Identify which cell holds the provided text, then report its (x, y) central coordinate. 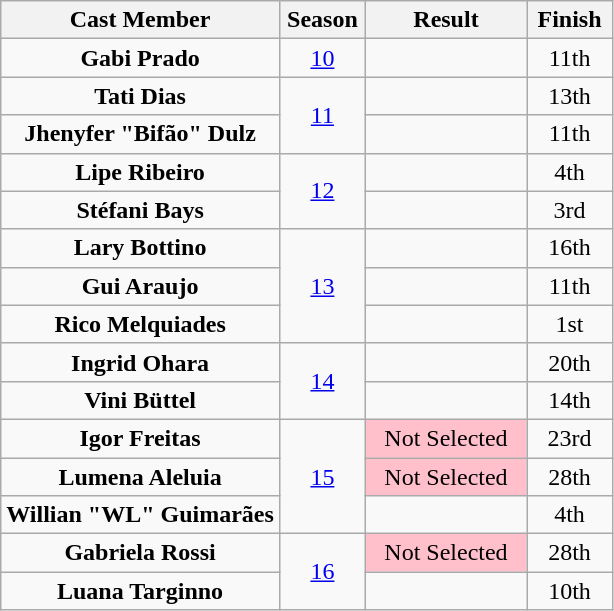
12 (322, 191)
10 (322, 58)
23rd (569, 438)
13 (322, 286)
Lipe Ribeiro (140, 172)
Vini Büttel (140, 400)
Lary Bottino (140, 248)
16th (569, 248)
Lumena Aleluia (140, 477)
Stéfani Bays (140, 210)
15 (322, 476)
14 (322, 381)
Ingrid Ohara (140, 362)
10th (569, 591)
11 (322, 115)
16 (322, 572)
Jhenyfer "Bifão" Dulz (140, 134)
Cast Member (140, 20)
Rico Melquiades (140, 324)
Gabi Prado (140, 58)
Tati Dias (140, 96)
20th (569, 362)
3rd (569, 210)
14th (569, 400)
Season (322, 20)
Igor Freitas (140, 438)
1st (569, 324)
13th (569, 96)
Willian "WL" Guimarães (140, 515)
Luana Targinno (140, 591)
Gui Araujo (140, 286)
Result (446, 20)
Gabriela Rossi (140, 553)
Finish (569, 20)
